For the text-containing cell, return its midpoint in [X, Y] coordinate format. 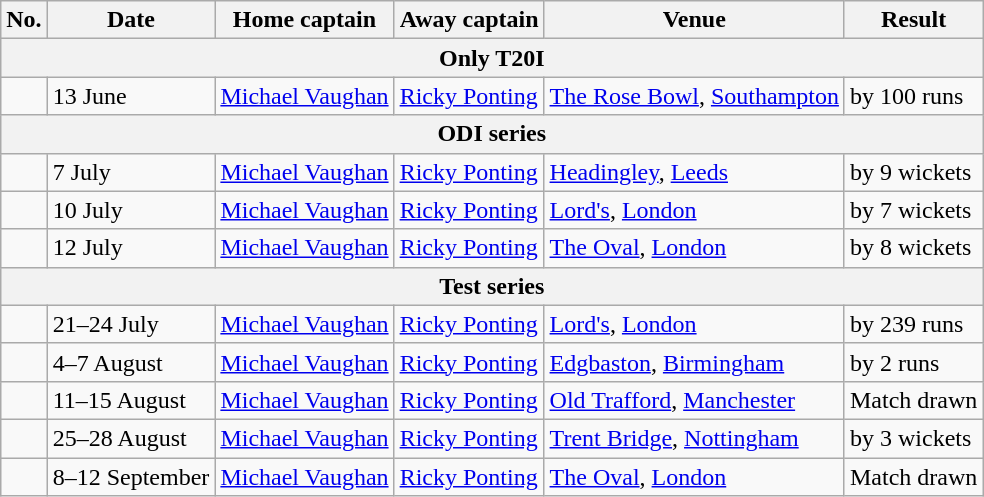
10 July [131, 210]
by 2 runs [913, 362]
Home captain [304, 20]
21–24 July [131, 324]
by 7 wickets [913, 210]
Venue [694, 20]
by 8 wickets [913, 248]
Away captain [469, 20]
Test series [492, 286]
by 239 runs [913, 324]
11–15 August [131, 400]
4–7 August [131, 362]
13 June [131, 96]
The Rose Bowl, Southampton [694, 96]
25–28 August [131, 438]
12 July [131, 248]
Old Trafford, Manchester [694, 400]
Only T20I [492, 58]
Edgbaston, Birmingham [694, 362]
ODI series [492, 134]
by 100 runs [913, 96]
7 July [131, 172]
Result [913, 20]
Headingley, Leeds [694, 172]
8–12 September [131, 477]
by 3 wickets [913, 438]
Date [131, 20]
by 9 wickets [913, 172]
Trent Bridge, Nottingham [694, 438]
No. [24, 20]
